Pinpoint the cell where the given text exists, returning its [X, Y] midpoint coordinate. 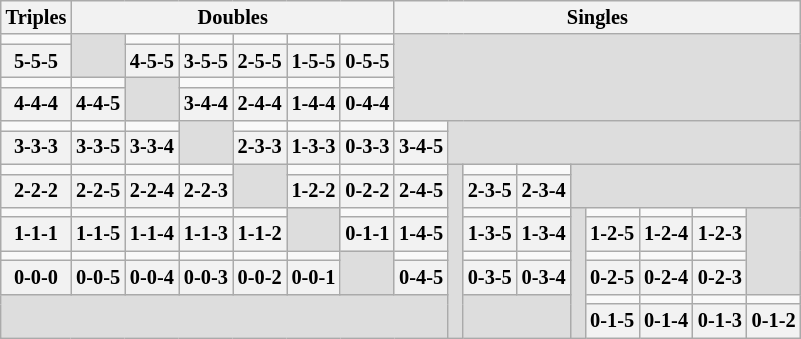
2-2-2 [36, 191]
1-4-4 [314, 104]
1-1-5 [98, 234]
3-5-5 [206, 61]
0-2-3 [720, 277]
1-3-5 [490, 234]
0-2-5 [612, 277]
2-3-3 [260, 147]
1-1-2 [260, 234]
3-3-4 [152, 147]
3-4-5 [421, 147]
1-5-5 [314, 61]
0-0-2 [260, 277]
0-1-5 [612, 321]
2-4-4 [260, 104]
1-3-3 [314, 147]
2-2-3 [206, 191]
0-2-4 [666, 277]
0-3-5 [490, 277]
0-5-5 [367, 61]
0-1-3 [720, 321]
2-2-5 [98, 191]
2-2-4 [152, 191]
0-0-3 [206, 277]
1-2-4 [666, 234]
2-4-5 [421, 191]
0-4-4 [367, 104]
3-3-3 [36, 147]
0-3-3 [367, 147]
1-1-1 [36, 234]
Triples [36, 17]
0-4-5 [421, 277]
2-3-5 [490, 191]
0-2-2 [367, 191]
1-1-3 [206, 234]
0-3-4 [544, 277]
4-4-4 [36, 104]
1-1-4 [152, 234]
3-3-5 [98, 147]
2-3-4 [544, 191]
2-5-5 [260, 61]
0-0-1 [314, 277]
0-0-4 [152, 277]
3-4-4 [206, 104]
1-2-2 [314, 191]
1-3-4 [544, 234]
0-0-0 [36, 277]
0-0-5 [98, 277]
0-1-4 [666, 321]
4-4-5 [98, 104]
1-2-3 [720, 234]
0-1-1 [367, 234]
0-1-2 [774, 321]
5-5-5 [36, 61]
Doubles [232, 17]
Singles [597, 17]
1-2-5 [612, 234]
4-5-5 [152, 61]
1-4-5 [421, 234]
